Output the [x, y] coordinate of the center of the cell containing the given text.  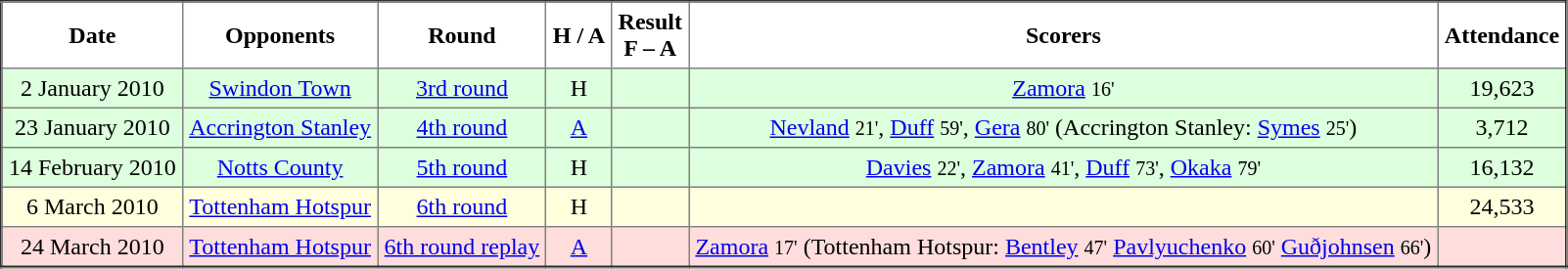
Scorers [1063, 35]
23 January 2010 [92, 127]
Zamora 16' [1063, 88]
3,712 [1502, 127]
2 January 2010 [92, 88]
Zamora 17' (Tottenham Hotspur: Bentley 47' Pavlyuchenko 60' Guðjohnsen 66') [1063, 247]
6th round [462, 206]
16,132 [1502, 167]
Attendance [1502, 35]
6 March 2010 [92, 206]
24,533 [1502, 206]
H / A [579, 35]
6th round replay [462, 247]
24 March 2010 [92, 247]
Opponents [280, 35]
Nevland 21', Duff 59', Gera 80' (Accrington Stanley: Symes 25') [1063, 127]
Date [92, 35]
Notts County [280, 167]
Swindon Town [280, 88]
Davies 22', Zamora 41', Duff 73', Okaka 79' [1063, 167]
14 February 2010 [92, 167]
Accrington Stanley [280, 127]
19,623 [1502, 88]
Round [462, 35]
ResultF – A [650, 35]
3rd round [462, 88]
5th round [462, 167]
4th round [462, 127]
